Determine the (X, Y) coordinate at the center of the cell enclosing the given text.  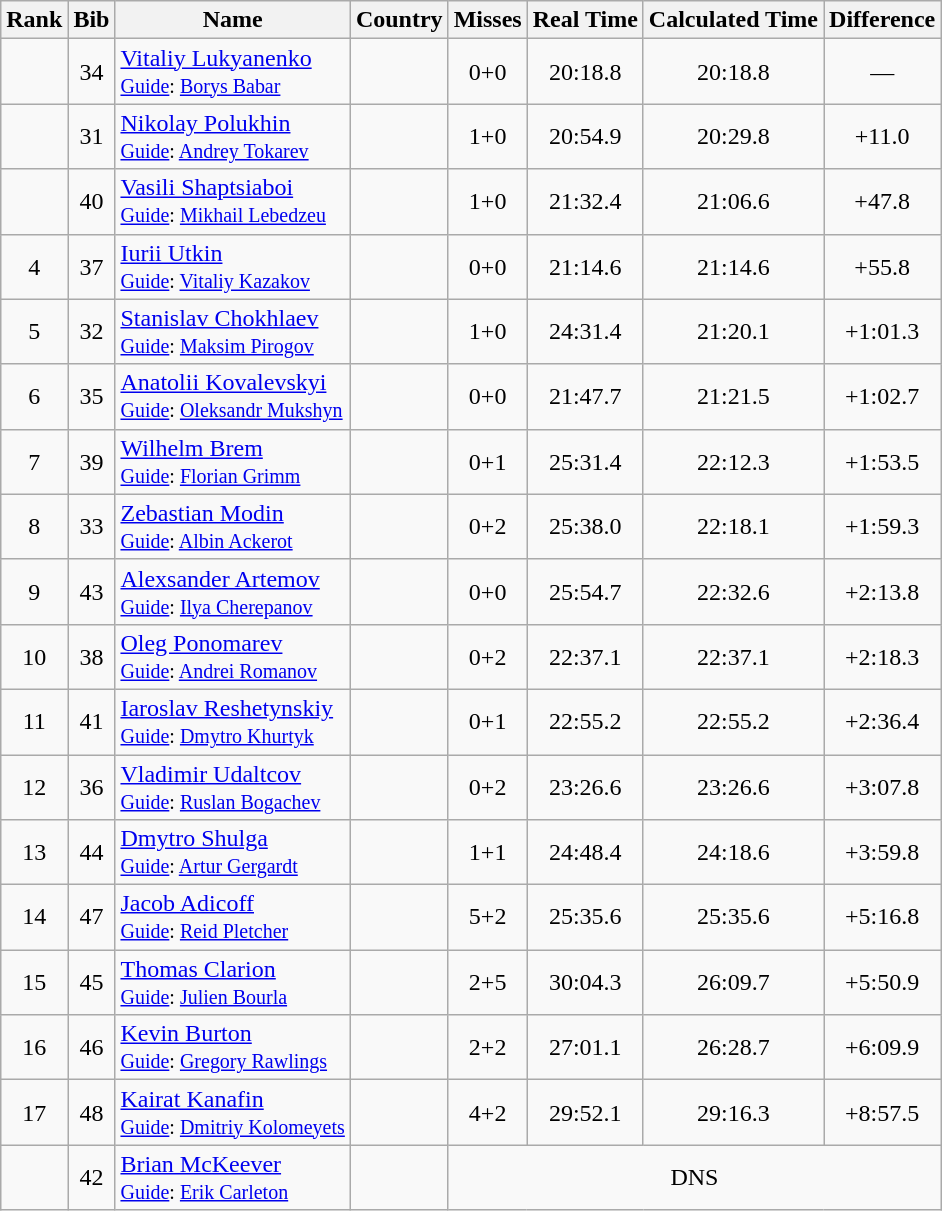
Vitaliy LukyanenkoGuide: Borys Babar (232, 72)
Name (232, 20)
21:32.4 (585, 202)
37 (92, 266)
42 (92, 1178)
+55.8 (882, 266)
Dmytro ShulgaGuide: Artur Gergardt (232, 852)
2+2 (488, 1048)
21:20.1 (733, 332)
Kevin BurtonGuide: Gregory Rawlings (232, 1048)
21:21.5 (733, 396)
Oleg PonomarevGuide: Andrei Romanov (232, 656)
16 (34, 1048)
4+2 (488, 1112)
25:38.0 (585, 526)
4 (34, 266)
25:54.7 (585, 592)
Jacob AdicoffGuide: Reid Pletcher (232, 918)
30:04.3 (585, 982)
Alexsander ArtemovGuide: Ilya Cherepanov (232, 592)
31 (92, 136)
+5:50.9 (882, 982)
39 (92, 462)
Kairat KanafinGuide: Dmitriy Kolomeyets (232, 1112)
+8:57.5 (882, 1112)
12 (34, 786)
Vasili ShaptsiaboiGuide: Mikhail Lebedzeu (232, 202)
+3:07.8 (882, 786)
34 (92, 72)
2+5 (488, 982)
17 (34, 1112)
+1:02.7 (882, 396)
+3:59.8 (882, 852)
8 (34, 526)
29:52.1 (585, 1112)
Anatolii KovalevskyiGuide: Oleksandr Mukshyn (232, 396)
43 (92, 592)
+6:09.9 (882, 1048)
27:01.1 (585, 1048)
46 (92, 1048)
Difference (882, 20)
Misses (488, 20)
47 (92, 918)
5 (34, 332)
7 (34, 462)
10 (34, 656)
5+2 (488, 918)
Iurii UtkinGuide: Vitaliy Kazakov (232, 266)
36 (92, 786)
24:48.4 (585, 852)
38 (92, 656)
41 (92, 722)
24:18.6 (733, 852)
+2:18.3 (882, 656)
Calculated Time (733, 20)
21:06.6 (733, 202)
Bib (92, 20)
15 (34, 982)
25:31.4 (585, 462)
9 (34, 592)
29:16.3 (733, 1112)
45 (92, 982)
— (882, 72)
Brian McKeeverGuide: Erik Carleton (232, 1178)
35 (92, 396)
40 (92, 202)
+1:01.3 (882, 332)
+47.8 (882, 202)
11 (34, 722)
Real Time (585, 20)
Zebastian ModinGuide: Albin Ackerot (232, 526)
6 (34, 396)
Vladimir UdaltcovGuide: Ruslan Bogachev (232, 786)
22:12.3 (733, 462)
48 (92, 1112)
+2:36.4 (882, 722)
26:28.7 (733, 1048)
+2:13.8 (882, 592)
20:29.8 (733, 136)
32 (92, 332)
14 (34, 918)
33 (92, 526)
+1:59.3 (882, 526)
Wilhelm BremGuide: Florian Grimm (232, 462)
Country (399, 20)
44 (92, 852)
26:09.7 (733, 982)
+1:53.5 (882, 462)
13 (34, 852)
+11.0 (882, 136)
1+1 (488, 852)
24:31.4 (585, 332)
Stanislav ChokhlaevGuide: Maksim Pirogov (232, 332)
Iaroslav ReshetynskiyGuide: Dmytro Khurtyk (232, 722)
22:18.1 (733, 526)
Thomas ClarionGuide: Julien Bourla (232, 982)
21:47.7 (585, 396)
Rank (34, 20)
DNS (694, 1178)
+5:16.8 (882, 918)
20:54.9 (585, 136)
22:32.6 (733, 592)
Nikolay PolukhinGuide: Andrey Tokarev (232, 136)
